Determine the (x, y) coordinate at the center of the cell enclosing the given text.  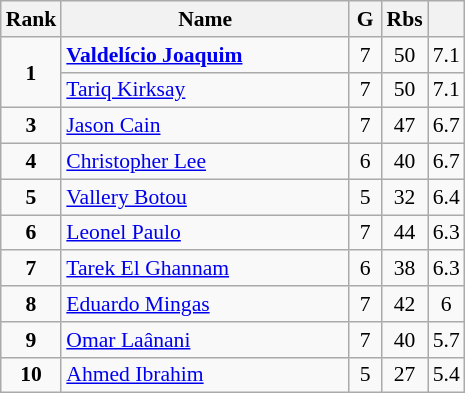
38 (405, 269)
9 (32, 340)
27 (405, 375)
Valdelício Joaquim (205, 55)
3 (32, 126)
42 (405, 304)
4 (32, 162)
6.4 (446, 197)
44 (405, 233)
Name (205, 19)
Leonel Paulo (205, 233)
Eduardo Mingas (205, 304)
8 (32, 304)
Vallery Botou (205, 197)
32 (405, 197)
Tariq Kirksay (205, 90)
Rbs (405, 19)
G (366, 19)
5.7 (446, 340)
Ahmed Ibrahim (205, 375)
Rank (32, 19)
47 (405, 126)
Jason Cain (205, 126)
10 (32, 375)
5.4 (446, 375)
Tarek El Ghannam (205, 269)
1 (32, 72)
Omar Laânani (205, 340)
Christopher Lee (205, 162)
